Extract the [X, Y] coordinate from the center of the cell holding the provided text.  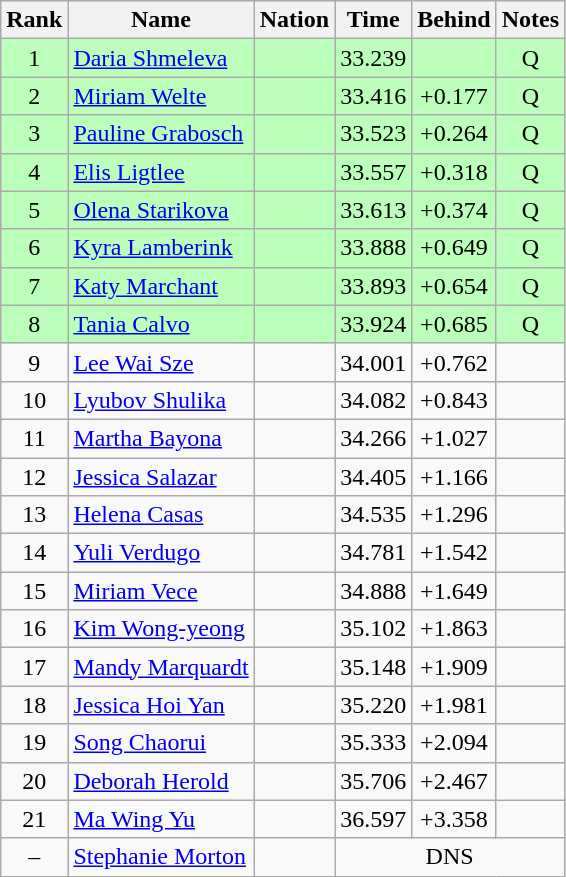
2 [34, 96]
33.557 [374, 172]
33.523 [374, 134]
+0.177 [454, 96]
+1.542 [454, 553]
Jessica Hoi Yan [161, 705]
7 [34, 286]
35.220 [374, 705]
34.405 [374, 477]
10 [34, 400]
5 [34, 210]
+0.318 [454, 172]
Daria Shmeleva [161, 58]
Ma Wing Yu [161, 819]
Stephanie Morton [161, 857]
Kyra Lamberink [161, 248]
Miriam Vece [161, 591]
+1.166 [454, 477]
+2.467 [454, 781]
Lyubov Shulika [161, 400]
Nation [294, 20]
DNS [450, 857]
33.416 [374, 96]
Yuli Verdugo [161, 553]
4 [34, 172]
15 [34, 591]
Helena Casas [161, 515]
+1.027 [454, 438]
+0.264 [454, 134]
33.239 [374, 58]
13 [34, 515]
Martha Bayona [161, 438]
35.102 [374, 629]
+1.909 [454, 667]
Jessica Salazar [161, 477]
9 [34, 362]
Deborah Herold [161, 781]
34.266 [374, 438]
35.148 [374, 667]
Rank [34, 20]
12 [34, 477]
Song Chaorui [161, 743]
Behind [454, 20]
33.613 [374, 210]
34.781 [374, 553]
19 [34, 743]
34.888 [374, 591]
Elis Ligtlee [161, 172]
8 [34, 324]
+1.649 [454, 591]
34.001 [374, 362]
3 [34, 134]
33.893 [374, 286]
33.888 [374, 248]
Kim Wong-yeong [161, 629]
34.535 [374, 515]
Olena Starikova [161, 210]
35.333 [374, 743]
20 [34, 781]
+3.358 [454, 819]
+0.374 [454, 210]
+0.654 [454, 286]
+0.762 [454, 362]
11 [34, 438]
Lee Wai Sze [161, 362]
+0.685 [454, 324]
33.924 [374, 324]
Time [374, 20]
– [34, 857]
Katy Marchant [161, 286]
+1.296 [454, 515]
Notes [530, 20]
+1.981 [454, 705]
18 [34, 705]
+0.649 [454, 248]
Tania Calvo [161, 324]
34.082 [374, 400]
6 [34, 248]
1 [34, 58]
36.597 [374, 819]
Name [161, 20]
21 [34, 819]
16 [34, 629]
35.706 [374, 781]
+0.843 [454, 400]
+1.863 [454, 629]
Pauline Grabosch [161, 134]
Miriam Welte [161, 96]
17 [34, 667]
Mandy Marquardt [161, 667]
+2.094 [454, 743]
14 [34, 553]
